Capture the cell that displays the provided text and extract its [X, Y] central coordinate. 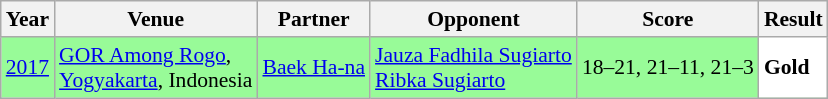
Year [28, 19]
Venue [156, 19]
Gold [794, 68]
GOR Among Rogo,Yogyakarta, Indonesia [156, 68]
Result [794, 19]
Opponent [474, 19]
Jauza Fadhila Sugiarto Ribka Sugiarto [474, 68]
Score [668, 19]
2017 [28, 68]
Baek Ha-na [314, 68]
18–21, 21–11, 21–3 [668, 68]
Partner [314, 19]
